Locate the cell with the specified text and output its [X, Y] center coordinate. 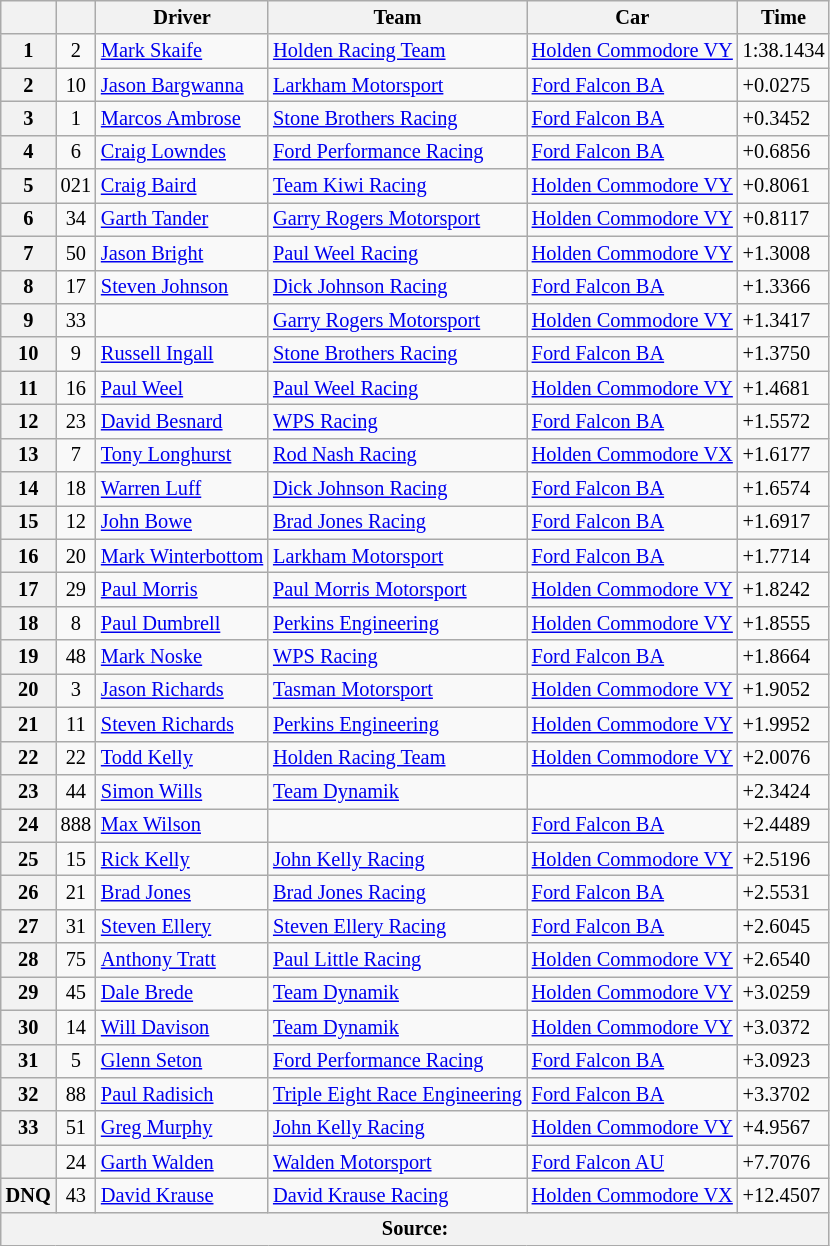
Ford Falcon AU [632, 1162]
+1.9052 [784, 690]
48 [76, 657]
Garth Walden [182, 1162]
Garth Tander [182, 219]
Tony Longhurst [182, 455]
DNQ [28, 1195]
43 [76, 1195]
25 [28, 859]
1:38.1434 [784, 51]
30 [28, 1027]
Craig Lowndes [182, 152]
Brad Jones [182, 892]
Team [398, 17]
+1.8555 [784, 623]
Steven Johnson [182, 287]
4 [28, 152]
+12.4507 [784, 1195]
Mark Noske [182, 657]
Will Davison [182, 1027]
Anthony Tratt [182, 960]
Warren Luff [182, 489]
+3.3702 [784, 1094]
+3.0923 [784, 1061]
+1.8242 [784, 589]
David Krause [182, 1195]
+0.8061 [784, 186]
Triple Eight Race Engineering [398, 1094]
+1.3366 [784, 287]
88 [76, 1094]
Car [632, 17]
+1.3750 [784, 354]
34 [76, 219]
44 [76, 791]
Paul Weel [182, 388]
David Krause Racing [398, 1195]
Walden Motorsport [398, 1162]
Paul Morris [182, 589]
+0.6856 [784, 152]
Paul Morris Motorsport [398, 589]
Paul Radisich [182, 1094]
+2.6540 [784, 960]
Dale Brede [182, 993]
Jason Bargwanna [182, 85]
+1.3417 [784, 320]
19 [28, 657]
Simon Wills [182, 791]
Craig Baird [182, 186]
Max Wilson [182, 825]
28 [28, 960]
26 [28, 892]
+1.6177 [784, 455]
+0.8117 [784, 219]
Steven Ellery [182, 926]
Source: [416, 1229]
+3.0372 [784, 1027]
Driver [182, 17]
+0.3452 [784, 118]
David Besnard [182, 421]
Greg Murphy [182, 1128]
Mark Winterbottom [182, 556]
+1.8664 [784, 657]
Rod Nash Racing [398, 455]
Russell Ingall [182, 354]
+1.3008 [784, 253]
Mark Skaife [182, 51]
+1.7714 [784, 556]
Team Kiwi Racing [398, 186]
+2.5196 [784, 859]
+3.0259 [784, 993]
32 [28, 1094]
Marcos Ambrose [182, 118]
+0.0275 [784, 85]
+2.4489 [784, 825]
75 [76, 960]
+1.4681 [784, 388]
Tasman Motorsport [398, 690]
13 [28, 455]
50 [76, 253]
Time [784, 17]
Todd Kelly [182, 758]
+4.9567 [784, 1128]
021 [76, 186]
27 [28, 926]
Jason Richards [182, 690]
45 [76, 993]
Paul Dumbrell [182, 623]
+7.7076 [784, 1162]
+2.5531 [784, 892]
John Bowe [182, 522]
+1.5572 [784, 421]
Paul Little Racing [398, 960]
Steven Richards [182, 724]
Steven Ellery Racing [398, 926]
+1.6917 [784, 522]
888 [76, 825]
+2.3424 [784, 791]
+2.0076 [784, 758]
51 [76, 1128]
Jason Bright [182, 253]
+1.9952 [784, 724]
+2.6045 [784, 926]
+1.6574 [784, 489]
Glenn Seton [182, 1061]
Rick Kelly [182, 859]
